Capture the cell that displays the provided text and extract its (x, y) central coordinate. 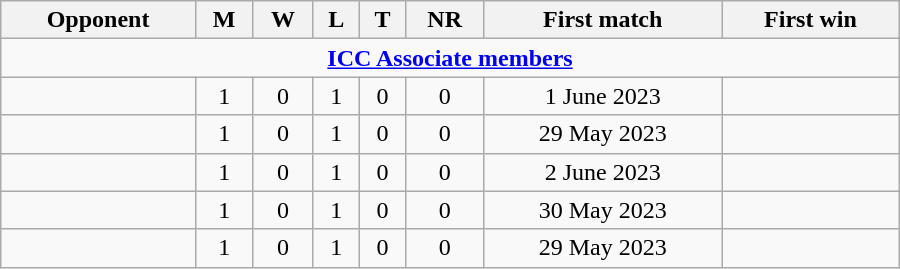
ICC Associate members (450, 58)
1 June 2023 (603, 96)
First match (603, 20)
L (336, 20)
W (283, 20)
NR (445, 20)
2 June 2023 (603, 172)
First win (811, 20)
30 May 2023 (603, 210)
M (224, 20)
T (382, 20)
Opponent (98, 20)
